From the cell containing the given text, extract its center point as [X, Y] coordinate. 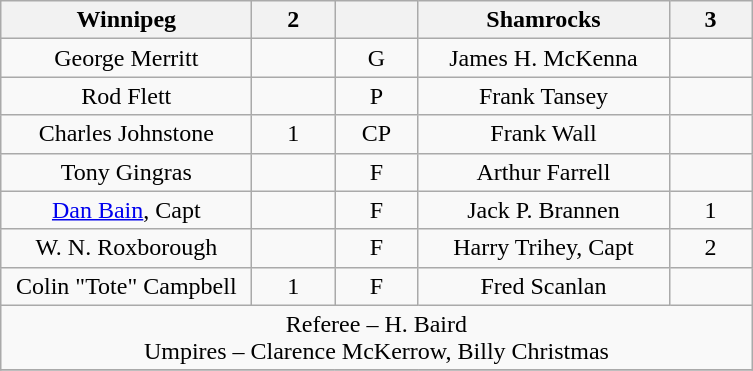
Winnipeg [126, 20]
Referee – H. BairdUmpires – Clarence McKerrow, Billy Christmas [376, 338]
George Merritt [126, 58]
W. N. Roxborough [126, 248]
CP [376, 134]
Charles Johnstone [126, 134]
3 [710, 20]
Tony Gingras [126, 172]
Dan Bain, Capt [126, 210]
G [376, 58]
Rod Flett [126, 96]
Fred Scanlan [544, 286]
P [376, 96]
Frank Tansey [544, 96]
Arthur Farrell [544, 172]
Shamrocks [544, 20]
James H. McKenna [544, 58]
Colin "Tote" Campbell [126, 286]
Frank Wall [544, 134]
Harry Trihey, Capt [544, 248]
Jack P. Brannen [544, 210]
